Scan for the cell matching the given text and deliver its [X, Y] coordinate at center. 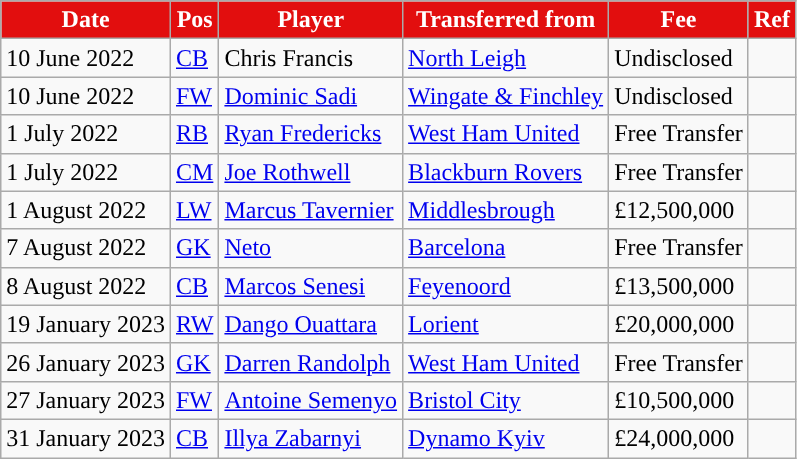
Antoine Semenyo [311, 400]
CM [194, 172]
£10,500,000 [679, 400]
31 January 2023 [86, 438]
27 January 2023 [86, 400]
Pos [194, 20]
£20,000,000 [679, 324]
Feyenoord [506, 286]
Player [311, 20]
1 August 2022 [86, 210]
8 August 2022 [86, 286]
Neto [311, 248]
Illya Zabarnyi [311, 438]
£24,000,000 [679, 438]
LW [194, 210]
RB [194, 134]
Joe Rothwell [311, 172]
Barcelona [506, 248]
Marcus Tavernier [311, 210]
Marcos Senesi [311, 286]
26 January 2023 [86, 362]
Dominic Sadi [311, 96]
Chris Francis [311, 58]
Wingate & Finchley [506, 96]
Blackburn Rovers [506, 172]
Date [86, 20]
Dango Ouattara [311, 324]
Middlesbrough [506, 210]
RW [194, 324]
£12,500,000 [679, 210]
Transferred from [506, 20]
Fee [679, 20]
Bristol City [506, 400]
19 January 2023 [86, 324]
Dynamo Kyiv [506, 438]
Darren Randolph [311, 362]
Lorient [506, 324]
North Leigh [506, 58]
7 August 2022 [86, 248]
Ryan Fredericks [311, 134]
Ref [772, 20]
£13,500,000 [679, 286]
